Find where the given text appears and provide that cell's center as [x, y] coordinate. 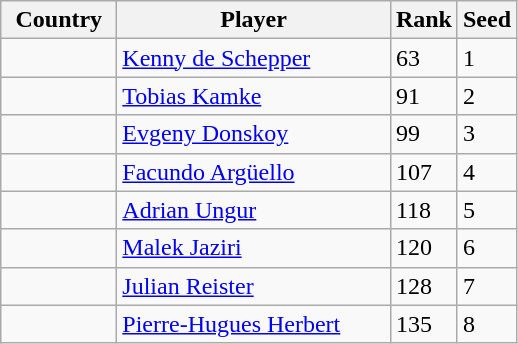
Malek Jaziri [254, 248]
135 [424, 324]
91 [424, 96]
2 [486, 96]
63 [424, 58]
Tobias Kamke [254, 96]
8 [486, 324]
Country [59, 20]
Evgeny Donskoy [254, 134]
5 [486, 210]
Pierre-Hugues Herbert [254, 324]
118 [424, 210]
99 [424, 134]
Rank [424, 20]
Facundo Argüello [254, 172]
Kenny de Schepper [254, 58]
Adrian Ungur [254, 210]
Julian Reister [254, 286]
128 [424, 286]
3 [486, 134]
Player [254, 20]
Seed [486, 20]
120 [424, 248]
4 [486, 172]
107 [424, 172]
7 [486, 286]
1 [486, 58]
6 [486, 248]
